Identify which cell holds the provided text, then report its (x, y) central coordinate. 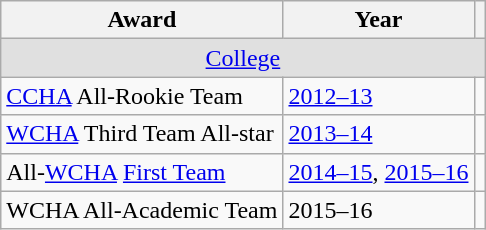
2014–15, 2015–16 (378, 172)
All-WCHA First Team (142, 172)
2013–14 (378, 134)
WCHA Third Team All-star (142, 134)
Year (378, 20)
WCHA All-Academic Team (142, 210)
2015–16 (378, 210)
2012–13 (378, 96)
CCHA All-Rookie Team (142, 96)
College (243, 58)
Award (142, 20)
